Determine the [X, Y] coordinate at the center of the cell enclosing the given text.  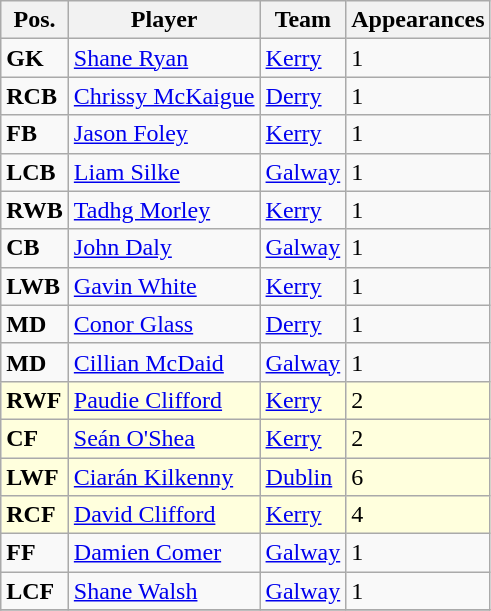
Shane Walsh [164, 591]
Shane Ryan [164, 58]
FF [35, 553]
RCF [35, 515]
Seán O'Shea [164, 438]
Chrissy McKaigue [164, 96]
Gavin White [164, 286]
RCB [35, 96]
Team [303, 20]
John Daly [164, 248]
Pos. [35, 20]
LCB [35, 172]
CF [35, 438]
FB [35, 134]
Jason Foley [164, 134]
4 [418, 515]
Player [164, 20]
Cillian McDaid [164, 362]
CB [35, 248]
LWF [35, 477]
Ciarán Kilkenny [164, 477]
GK [35, 58]
6 [418, 477]
Dublin [303, 477]
Appearances [418, 20]
RWF [35, 400]
Damien Comer [164, 553]
Liam Silke [164, 172]
Conor Glass [164, 324]
LCF [35, 591]
David Clifford [164, 515]
Paudie Clifford [164, 400]
LWB [35, 286]
Tadhg Morley [164, 210]
RWB [35, 210]
